Find where the given text appears and provide that cell's center as [X, Y] coordinate. 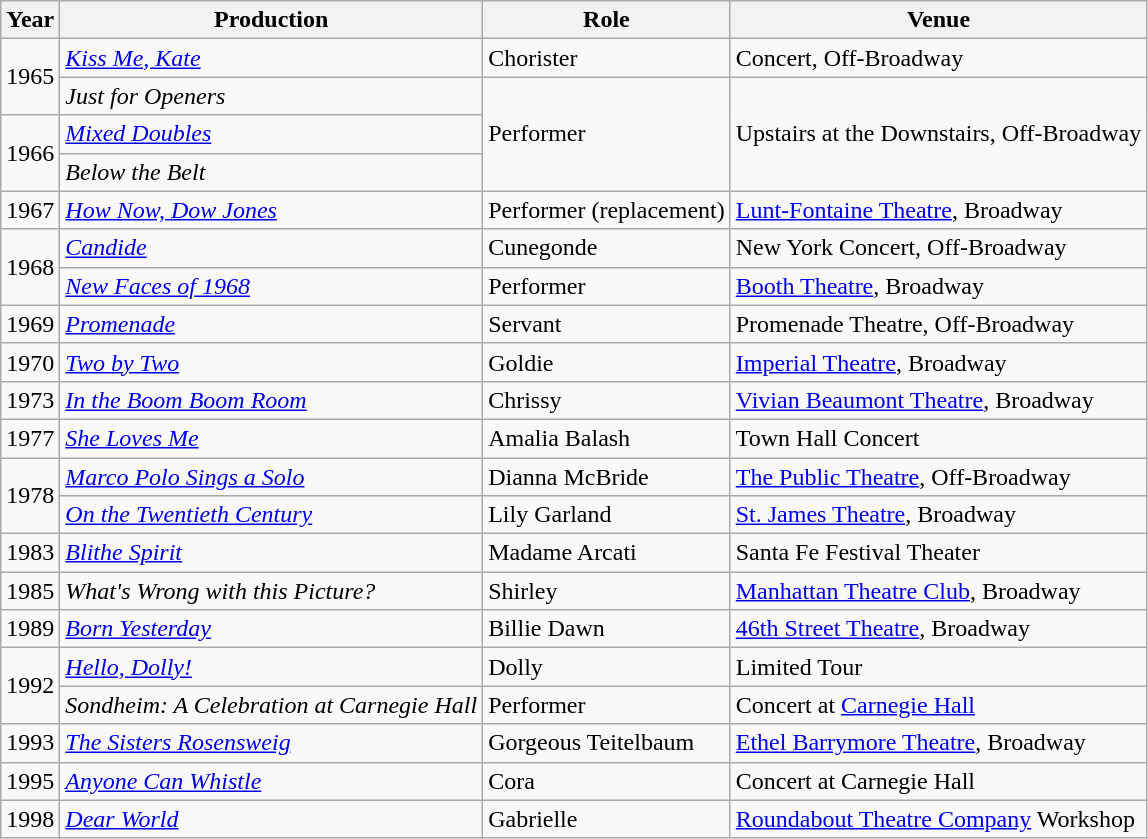
1985 [30, 591]
Gabrielle [607, 819]
Mixed Doubles [272, 134]
The Public Theatre, Off-Broadway [938, 477]
Vivian Beaumont Theatre, Broadway [938, 400]
Chrissy [607, 400]
Upstairs at the Downstairs, Off-Broadway [938, 134]
In the Boom Boom Room [272, 400]
She Loves Me [272, 438]
Anyone Can Whistle [272, 781]
Sondheim: A Celebration at Carnegie Hall [272, 705]
1992 [30, 686]
Goldie [607, 362]
Imperial Theatre, Broadway [938, 362]
Promenade [272, 324]
Town Hall Concert [938, 438]
Santa Fe Festival Theater [938, 553]
St. James Theatre, Broadway [938, 515]
What's Wrong with this Picture? [272, 591]
Hello, Dolly! [272, 667]
Venue [938, 20]
1998 [30, 819]
Shirley [607, 591]
Manhattan Theatre Club, Broadway [938, 591]
Billie Dawn [607, 629]
1966 [30, 153]
1993 [30, 743]
1989 [30, 629]
Booth Theatre, Broadway [938, 286]
Amalia Balash [607, 438]
The Sisters Rosensweig [272, 743]
Year [30, 20]
Just for Openers [272, 96]
New Faces of 1968 [272, 286]
Lunt-Fontaine Theatre, Broadway [938, 210]
1977 [30, 438]
1978 [30, 496]
Production [272, 20]
Promenade Theatre, Off-Broadway [938, 324]
Ethel Barrymore Theatre, Broadway [938, 743]
1995 [30, 781]
46th Street Theatre, Broadway [938, 629]
Two by Two [272, 362]
Kiss Me, Kate [272, 58]
Lily Garland [607, 515]
On the Twentieth Century [272, 515]
Madame Arcati [607, 553]
Born Yesterday [272, 629]
Dianna McBride [607, 477]
1970 [30, 362]
New York Concert, Off-Broadway [938, 248]
Cunegonde [607, 248]
1968 [30, 267]
Cora [607, 781]
Dolly [607, 667]
Blithe Spirit [272, 553]
1967 [30, 210]
How Now, Dow Jones [272, 210]
Roundabout Theatre Company Workshop [938, 819]
Dear World [272, 819]
1969 [30, 324]
Marco Polo Sings a Solo [272, 477]
Candide [272, 248]
Chorister [607, 58]
Role [607, 20]
Performer (replacement) [607, 210]
Servant [607, 324]
1965 [30, 77]
Gorgeous Teitelbaum [607, 743]
Concert, Off-Broadway [938, 58]
1973 [30, 400]
1983 [30, 553]
Limited Tour [938, 667]
Below the Belt [272, 172]
